Find where the given text appears and provide that cell's center as [X, Y] coordinate. 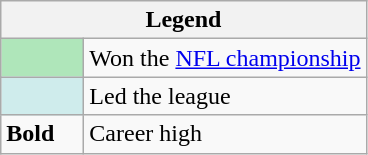
Career high [225, 134]
Legend [184, 20]
Won the NFL championship [225, 58]
Led the league [225, 96]
Bold [42, 134]
